Extract the (X, Y) coordinate from the center of the cell holding the provided text.  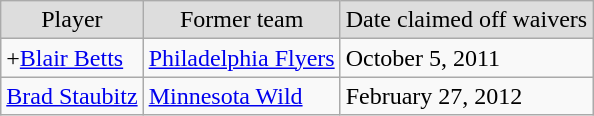
Former team (242, 20)
Date claimed off waivers (466, 20)
Player (72, 20)
October 5, 2011 (466, 58)
Philadelphia Flyers (242, 58)
February 27, 2012 (466, 96)
Brad Staubitz (72, 96)
Minnesota Wild (242, 96)
+Blair Betts (72, 58)
